Return (x, y) of the center of cell containing provided text 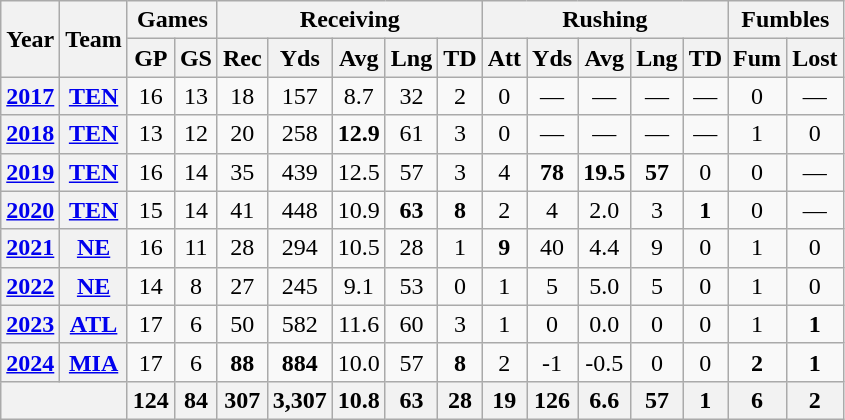
12.5 (358, 172)
-1 (552, 362)
15 (150, 210)
126 (552, 400)
Fumbles (786, 20)
19 (504, 400)
MIA (94, 362)
84 (196, 400)
61 (411, 134)
124 (150, 400)
11 (196, 248)
8.7 (358, 96)
2020 (30, 210)
27 (242, 286)
19.5 (604, 172)
20 (242, 134)
439 (300, 172)
448 (300, 210)
Rec (242, 58)
2024 (30, 362)
Lost (815, 58)
5.0 (604, 286)
307 (242, 400)
157 (300, 96)
2023 (30, 324)
2017 (30, 96)
-0.5 (604, 362)
50 (242, 324)
Year (30, 39)
2022 (30, 286)
GP (150, 58)
4.4 (604, 248)
0.0 (604, 324)
60 (411, 324)
78 (552, 172)
245 (300, 286)
ATL (94, 324)
2019 (30, 172)
88 (242, 362)
Team (94, 39)
12 (196, 134)
Rushing (604, 20)
258 (300, 134)
53 (411, 286)
3,307 (300, 400)
9.1 (358, 286)
Games (172, 20)
18 (242, 96)
884 (300, 362)
2021 (30, 248)
10.0 (358, 362)
2018 (30, 134)
12.9 (358, 134)
40 (552, 248)
41 (242, 210)
GS (196, 58)
10.9 (358, 210)
10.8 (358, 400)
11.6 (358, 324)
2.0 (604, 210)
Fum (758, 58)
6.6 (604, 400)
32 (411, 96)
Att (504, 58)
35 (242, 172)
582 (300, 324)
Receiving (350, 20)
294 (300, 248)
10.5 (358, 248)
